Search for the cell housing the specified text and yield its (X, Y) center coordinate. 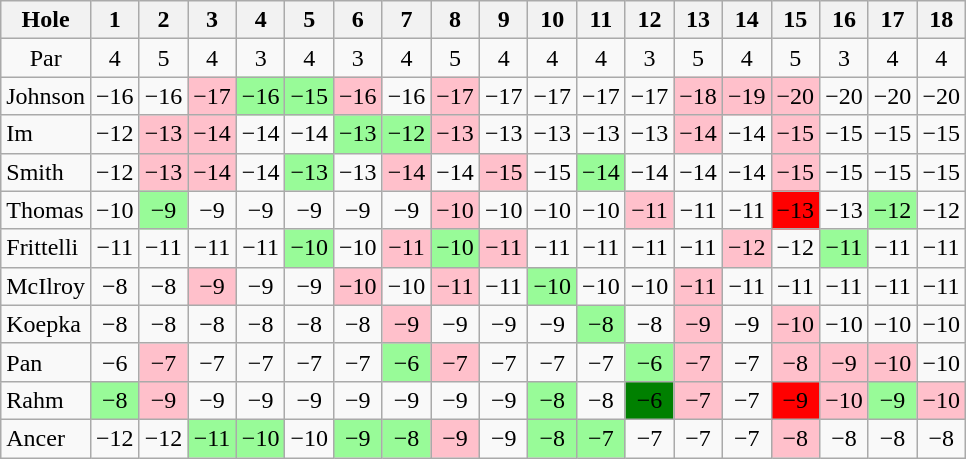
Pan (46, 362)
McIlroy (46, 286)
Johnson (46, 96)
Im (46, 134)
−18 (698, 96)
13 (698, 20)
Ancer (46, 438)
2 (164, 20)
11 (602, 20)
Hole (46, 20)
17 (892, 20)
18 (942, 20)
6 (358, 20)
7 (406, 20)
Rahm (46, 400)
Smith (46, 172)
12 (650, 20)
Thomas (46, 210)
Koepka (46, 324)
1 (114, 20)
14 (746, 20)
−19 (746, 96)
16 (844, 20)
Frittelli (46, 248)
Par (46, 58)
8 (456, 20)
10 (552, 20)
15 (796, 20)
9 (504, 20)
